For the text-containing cell, return its midpoint in (x, y) coordinate format. 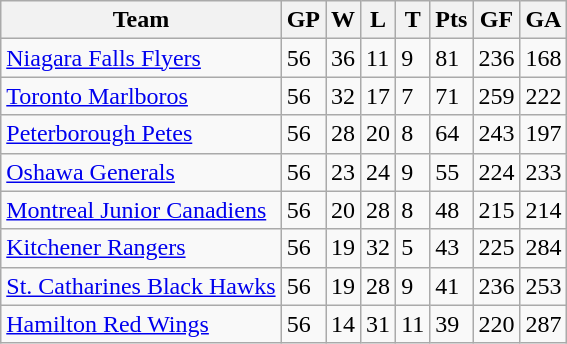
Niagara Falls Flyers (141, 58)
St. Catharines Black Hawks (141, 286)
Montreal Junior Canadiens (141, 210)
Oshawa Generals (141, 172)
GA (544, 20)
233 (544, 172)
GF (496, 20)
L (378, 20)
71 (452, 96)
220 (496, 324)
287 (544, 324)
7 (413, 96)
24 (378, 172)
36 (344, 58)
Pts (452, 20)
222 (544, 96)
14 (344, 324)
197 (544, 134)
48 (452, 210)
Hamilton Red Wings (141, 324)
Team (141, 20)
Toronto Marlboros (141, 96)
Kitchener Rangers (141, 248)
39 (452, 324)
215 (496, 210)
81 (452, 58)
168 (544, 58)
5 (413, 248)
GP (303, 20)
224 (496, 172)
284 (544, 248)
43 (452, 248)
214 (544, 210)
31 (378, 324)
253 (544, 286)
41 (452, 286)
259 (496, 96)
225 (496, 248)
55 (452, 172)
23 (344, 172)
T (413, 20)
17 (378, 96)
243 (496, 134)
W (344, 20)
64 (452, 134)
Peterborough Petes (141, 134)
